Search for the cell housing the specified text and yield its (X, Y) center coordinate. 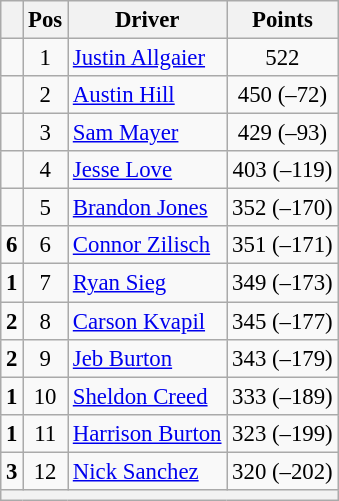
7 (46, 283)
Points (282, 20)
12 (46, 471)
10 (46, 396)
Ryan Sieg (148, 283)
Jeb Burton (148, 358)
450 (–72) (282, 95)
8 (46, 321)
403 (–119) (282, 170)
Carson Kvapil (148, 321)
Justin Allgaier (148, 58)
320 (–202) (282, 471)
5 (46, 208)
9 (46, 358)
349 (–173) (282, 283)
Sheldon Creed (148, 396)
352 (–170) (282, 208)
345 (–177) (282, 321)
351 (–171) (282, 245)
Austin Hill (148, 95)
Pos (46, 20)
Connor Zilisch (148, 245)
Sam Mayer (148, 133)
Jesse Love (148, 170)
Driver (148, 20)
333 (–189) (282, 396)
522 (282, 58)
429 (–93) (282, 133)
11 (46, 433)
Brandon Jones (148, 208)
Harrison Burton (148, 433)
4 (46, 170)
343 (–179) (282, 358)
Nick Sanchez (148, 471)
323 (–199) (282, 433)
